Return [X, Y] of the center of cell containing provided text 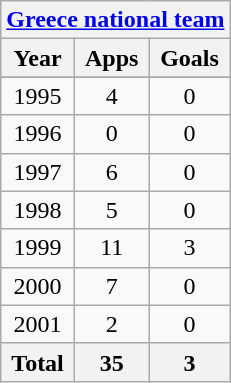
2001 [38, 324]
Greece national team [116, 20]
7 [112, 286]
5 [112, 210]
1997 [38, 172]
2 [112, 324]
Total [38, 362]
1998 [38, 210]
1995 [38, 96]
1999 [38, 248]
6 [112, 172]
Goals [190, 58]
2000 [38, 286]
4 [112, 96]
1996 [38, 134]
Year [38, 58]
11 [112, 248]
35 [112, 362]
Apps [112, 58]
